Output the (X, Y) coordinate of the center of the cell containing the given text.  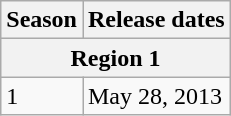
1 (42, 96)
Region 1 (116, 58)
May 28, 2013 (156, 96)
Release dates (156, 20)
Season (42, 20)
